Extract the [X, Y] coordinate from the center of the cell holding the provided text.  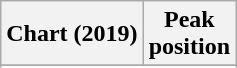
Peakposition [189, 34]
Chart (2019) [72, 34]
